Search for the cell housing the specified text and yield its (x, y) center coordinate. 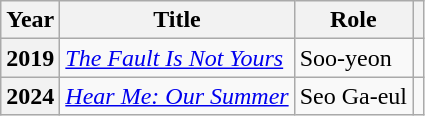
Role (353, 20)
Hear Me: Our Summer (177, 96)
2019 (30, 58)
Seo Ga-eul (353, 96)
Year (30, 20)
2024 (30, 96)
Title (177, 20)
Soo-yeon (353, 58)
The Fault Is Not Yours (177, 58)
